For the text-containing cell, return its midpoint in (x, y) coordinate format. 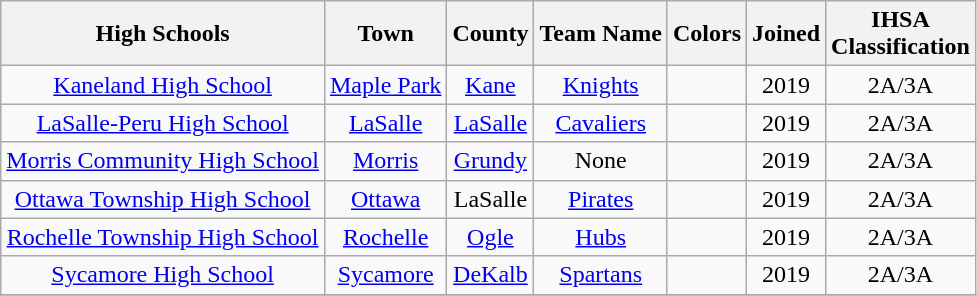
Team Name (601, 34)
High Schools (163, 34)
Hubs (601, 237)
LaSalle-Peru High School (163, 123)
Colors (706, 34)
Kaneland High School (163, 85)
DeKalb (490, 275)
Ottawa (385, 199)
Kane (490, 85)
Pirates (601, 199)
Rochelle Township High School (163, 237)
Morris Community High School (163, 161)
Grundy (490, 161)
Sycamore (385, 275)
IHSAClassification (901, 34)
County (490, 34)
Spartans (601, 275)
Joined (786, 34)
Town (385, 34)
Rochelle (385, 237)
Cavaliers (601, 123)
None (601, 161)
Sycamore High School (163, 275)
Knights (601, 85)
Maple Park (385, 85)
Ogle (490, 237)
Ottawa Township High School (163, 199)
Morris (385, 161)
